Detect which cell encompasses the target text, then output its [x, y] center coordinate. 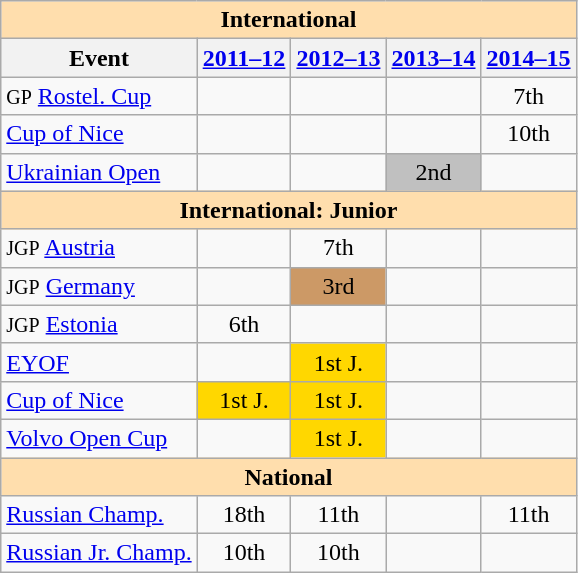
International: Junior [288, 210]
Russian Champ. [99, 515]
Volvo Open Cup [99, 438]
National [288, 477]
Russian Jr. Champ. [99, 553]
EYOF [99, 362]
2012–13 [338, 58]
2011–12 [244, 58]
Event [99, 58]
International [288, 20]
JGP Germany [99, 286]
JGP Austria [99, 248]
Ukrainian Open [99, 172]
JGP Estonia [99, 324]
18th [244, 515]
GP Rostel. Cup [99, 96]
3rd [338, 286]
2013–14 [434, 58]
6th [244, 324]
2014–15 [528, 58]
2nd [434, 172]
